Detect which cell encompasses the target text, then output its [x, y] center coordinate. 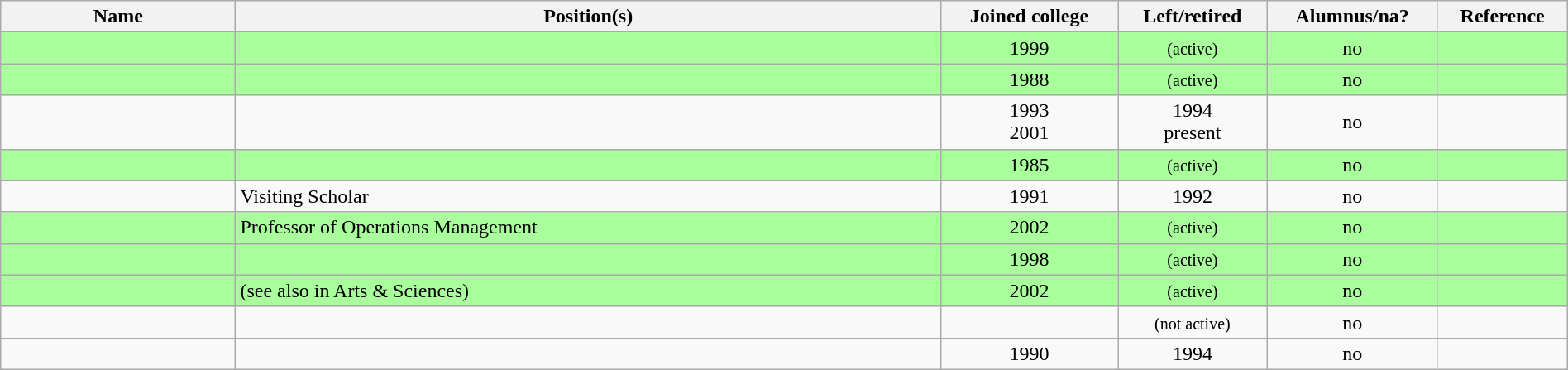
19932001 [1029, 123]
1998 [1029, 259]
(not active) [1193, 322]
Name [118, 17]
Left/retired [1193, 17]
1994present [1193, 123]
1990 [1029, 353]
1988 [1029, 79]
Visiting Scholar [589, 196]
1991 [1029, 196]
Professor of Operations Management [589, 228]
Alumnus/na? [1352, 17]
(see also in Arts & Sciences) [589, 291]
1994 [1193, 353]
1992 [1193, 196]
1985 [1029, 165]
Joined college [1029, 17]
1999 [1029, 48]
Reference [1502, 17]
Position(s) [589, 17]
